From the cell containing the given text, extract its center point as (X, Y) coordinate. 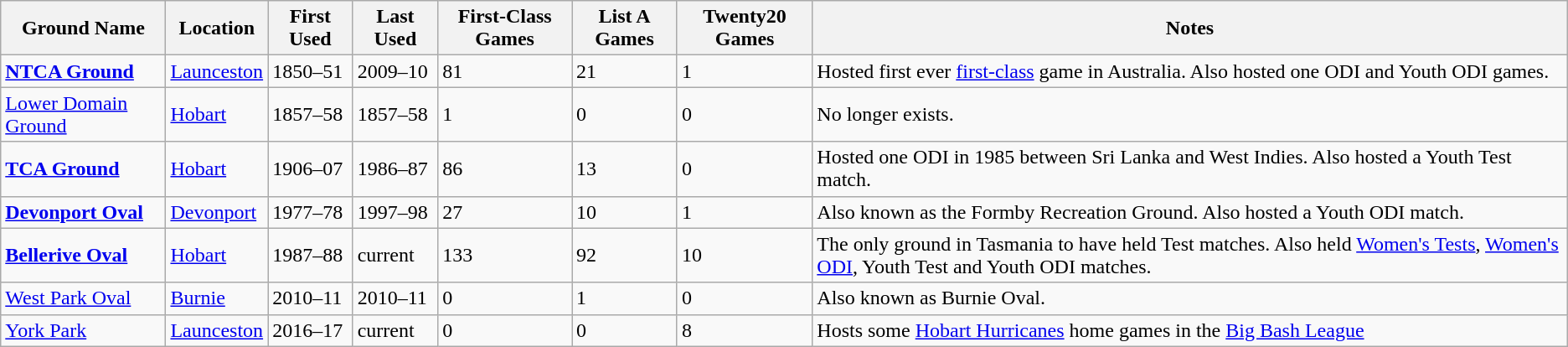
2009–10 (395, 71)
First Used (311, 28)
Twenty20 Games (744, 28)
27 (505, 212)
Bellerive Oval (84, 255)
92 (625, 255)
Ground Name (84, 28)
TCA Ground (84, 169)
No longer exists. (1189, 114)
Burnie (217, 298)
Lower Domain Ground (84, 114)
York Park (84, 330)
81 (505, 71)
1977–78 (311, 212)
Devonport Oval (84, 212)
Notes (1189, 28)
1987–88 (311, 255)
NTCA Ground (84, 71)
Devonport (217, 212)
List A Games (625, 28)
Also known as Burnie Oval. (1189, 298)
86 (505, 169)
2016–17 (311, 330)
1997–98 (395, 212)
Location (217, 28)
First-Class Games (505, 28)
1906–07 (311, 169)
Hosted first ever first-class game in Australia. Also hosted one ODI and Youth ODI games. (1189, 71)
Hosted one ODI in 1985 between Sri Lanka and West Indies. Also hosted a Youth Test match. (1189, 169)
1986–87 (395, 169)
Hosts some Hobart Hurricanes home games in the Big Bash League (1189, 330)
Last Used (395, 28)
The only ground in Tasmania to have held Test matches. Also held Women's Tests, Women's ODI, Youth Test and Youth ODI matches. (1189, 255)
21 (625, 71)
8 (744, 330)
13 (625, 169)
West Park Oval (84, 298)
133 (505, 255)
1850–51 (311, 71)
Also known as the Formby Recreation Ground. Also hosted a Youth ODI match. (1189, 212)
